For the text-containing cell, return its midpoint in [x, y] coordinate format. 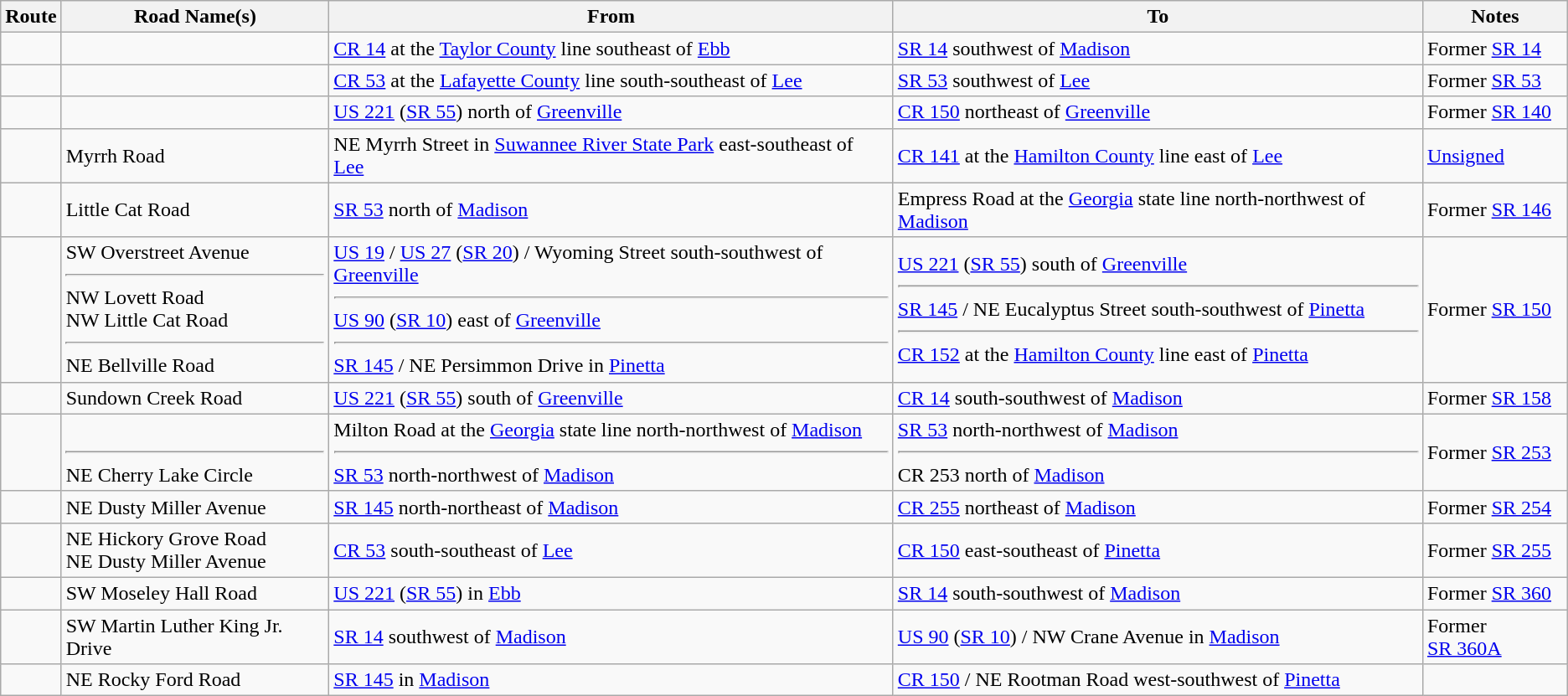
NE Rocky Ford Road [195, 680]
Myrrh Road [195, 156]
CR 255 northeast of Madison [1158, 507]
US 221 (SR 55) north of Greenville [611, 112]
Route [31, 17]
Former SR 254 [1494, 507]
US 90 (SR 10) / NW Crane Avenue in Madison [1158, 637]
SR 145 north-northeast of Madison [611, 507]
NE Hickory Grove RoadNE Dusty Miller Avenue [195, 549]
CR 53 at the Lafayette County line south-southeast of Lee [611, 80]
Former SR 253 [1494, 452]
Notes [1494, 17]
US 221 (SR 55) south of Greenville [611, 398]
SR 14 south-southwest of Madison [1158, 593]
US 221 (SR 55) in Ebb [611, 593]
US 19 / US 27 (SR 20) / Wyoming Street south-southwest of GreenvilleUS 90 (SR 10) east of GreenvilleSR 145 / NE Persimmon Drive in Pinetta [611, 310]
CR 150 east-southeast of Pinetta [1158, 549]
US 221 (SR 55) south of GreenvilleSR 145 / NE Eucalyptus Street south-southwest of PinettaCR 152 at the Hamilton County line east of Pinetta [1158, 310]
Former SR 14 [1494, 49]
Former SR 53 [1494, 80]
Empress Road at the Georgia state line north-northwest of Madison [1158, 209]
Former SR 146 [1494, 209]
SR 145 in Madison [611, 680]
Milton Road at the Georgia state line north-northwest of MadisonSR 53 north-northwest of Madison [611, 452]
Former SR 158 [1494, 398]
CR 14 at the Taylor County line southeast of Ebb [611, 49]
CR 150 / NE Rootman Road west-southwest of Pinetta [1158, 680]
CR 53 south-southeast of Lee [611, 549]
SR 53 north-northwest of MadisonCR 253 north of Madison [1158, 452]
To [1158, 17]
Former SR 150 [1494, 310]
Former SR 255 [1494, 549]
SW Martin Luther King Jr. Drive [195, 637]
CR 14 south-southwest of Madison [1158, 398]
CR 141 at the Hamilton County line east of Lee [1158, 156]
CR 150 northeast of Greenville [1158, 112]
Little Cat Road [195, 209]
NE Cherry Lake Circle [195, 452]
Former SR 360A [1494, 637]
NE Dusty Miller Avenue [195, 507]
SW Moseley Hall Road [195, 593]
SW Overstreet AvenueNW Lovett RoadNW Little Cat RoadNE Bellville Road [195, 310]
From [611, 17]
Sundown Creek Road [195, 398]
Former SR 360 [1494, 593]
Unsigned [1494, 156]
NE Myrrh Street in Suwannee River State Park east-southeast of Lee [611, 156]
Former SR 140 [1494, 112]
Road Name(s) [195, 17]
SR 53 southwest of Lee [1158, 80]
SR 53 north of Madison [611, 209]
